Identify which cell holds the provided text, then report its [x, y] central coordinate. 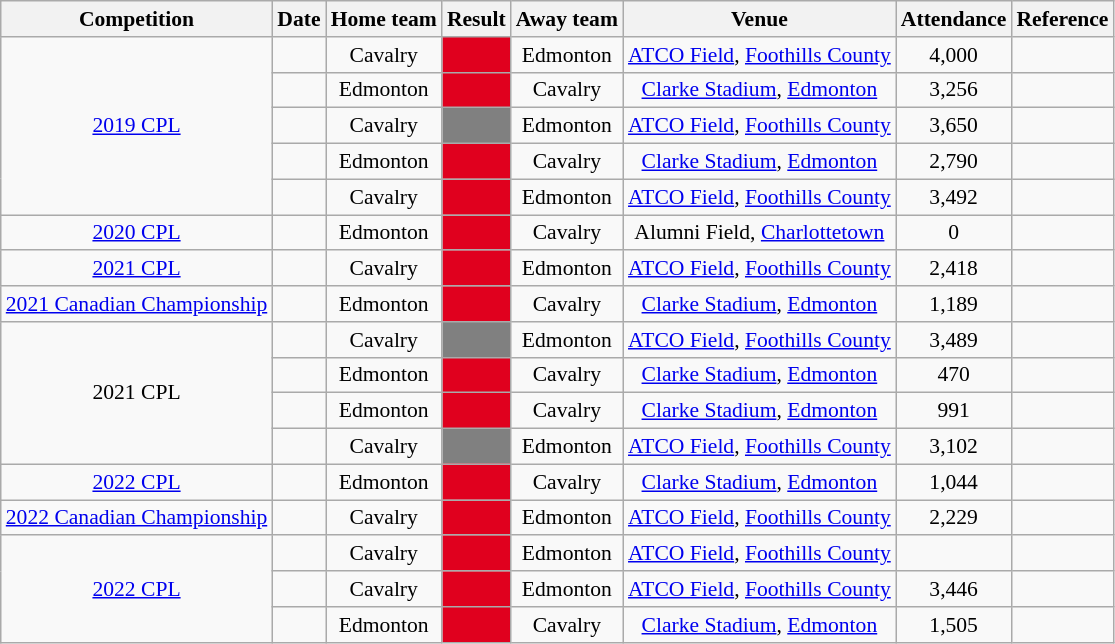
991 [954, 411]
2021 Canadian Championship [137, 304]
470 [954, 375]
Home team [384, 19]
Reference [1062, 19]
4,000 [954, 55]
3,102 [954, 447]
Venue [760, 19]
2020 CPL [137, 233]
Alumni Field, Charlottetown [760, 233]
3,256 [954, 90]
2,418 [954, 269]
1,189 [954, 304]
2,229 [954, 518]
Competition [137, 19]
1,505 [954, 625]
Result [476, 19]
3,492 [954, 197]
2022 Canadian Championship [137, 518]
Attendance [954, 19]
0 [954, 233]
2,790 [954, 162]
3,489 [954, 340]
3,650 [954, 126]
Date [298, 19]
Away team [567, 19]
1,044 [954, 482]
3,446 [954, 589]
2019 CPL [137, 126]
